Locate the cell with the specified text and output its [X, Y] center coordinate. 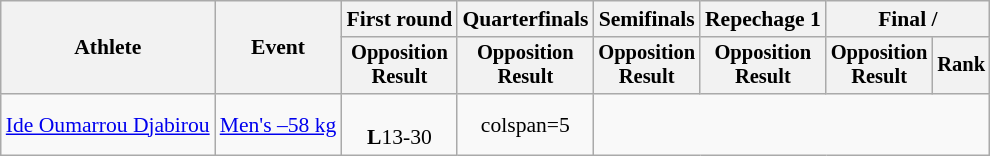
L13-30 [399, 124]
Semifinals [646, 19]
colspan=5 [525, 124]
Rank [961, 66]
First round [399, 19]
Ide Oumarrou Djabirou [108, 124]
Athlete [108, 48]
Men's –58 kg [278, 124]
Event [278, 48]
Quarterfinals [525, 19]
Repechage 1 [763, 19]
Final / [908, 19]
